Locate the cell with the specified text and output its (x, y) center coordinate. 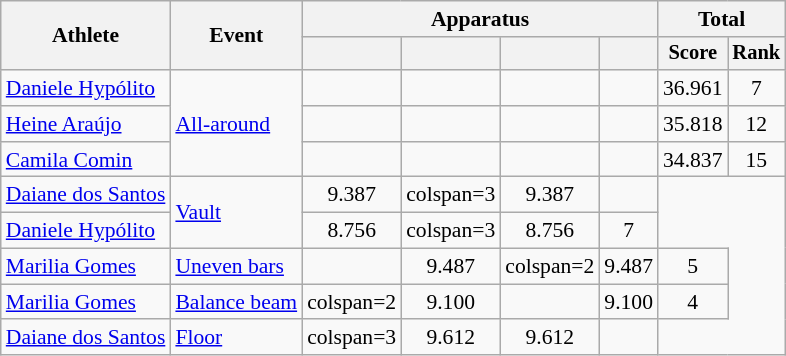
5 (692, 267)
Uneven bars (236, 267)
Balance beam (236, 302)
35.818 (692, 124)
Camila Comin (86, 160)
Vault (236, 212)
Floor (236, 338)
Event (236, 36)
15 (757, 160)
Rank (757, 54)
Athlete (86, 36)
Heine Araújo (86, 124)
34.837 (692, 160)
Score (692, 54)
12 (757, 124)
36.961 (692, 88)
Apparatus (480, 19)
4 (692, 302)
Total (722, 19)
All-around (236, 124)
